Determine the [x, y] coordinate at the center of the cell enclosing the given text.  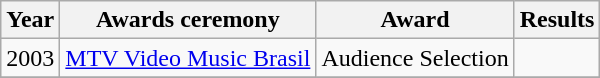
Audience Selection [415, 58]
MTV Video Music Brasil [188, 58]
Results [557, 20]
Awards ceremony [188, 20]
Award [415, 20]
Year [30, 20]
2003 [30, 58]
